Find where the given text appears and provide that cell's center as [x, y] coordinate. 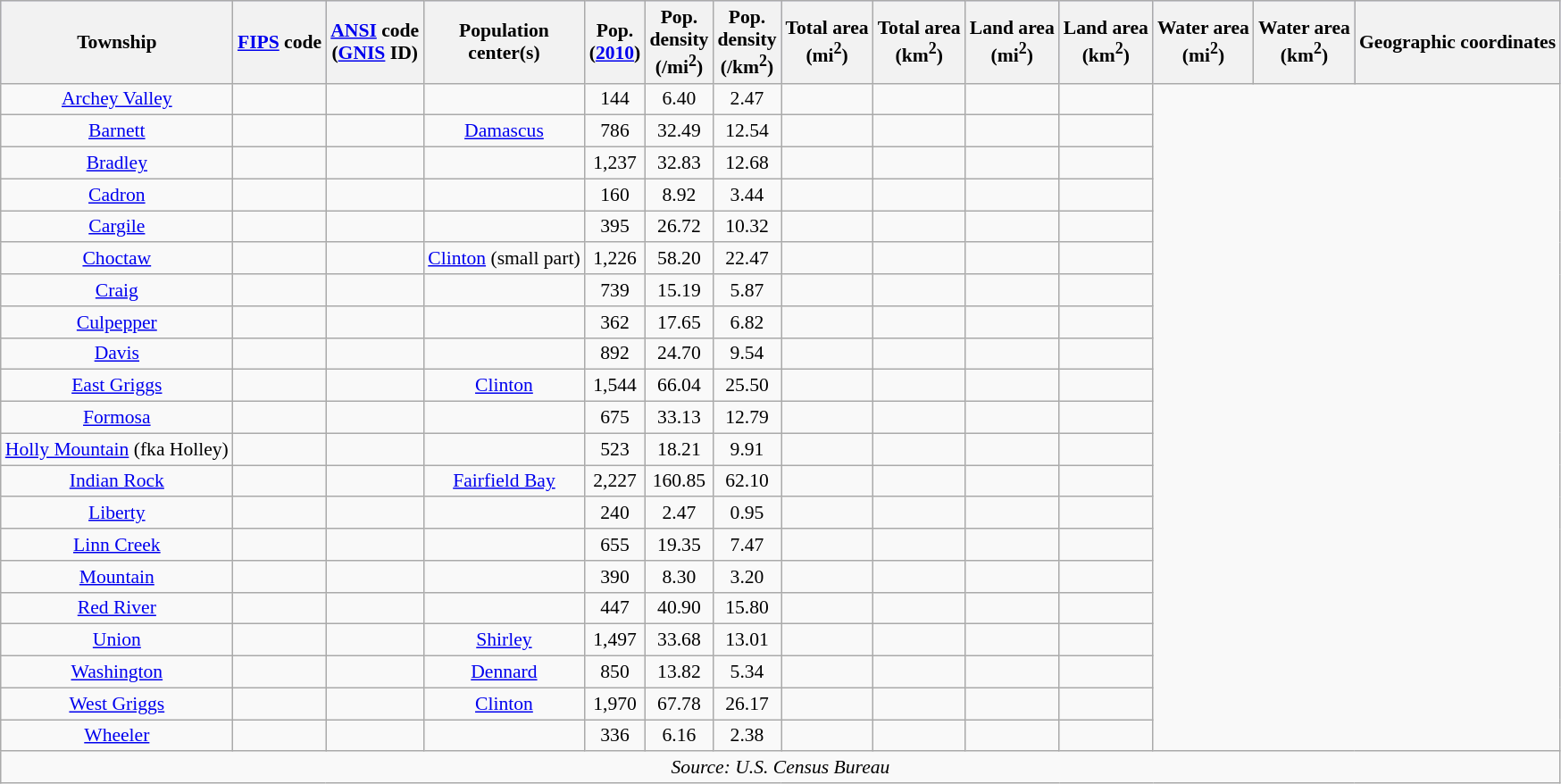
FIPS code [280, 42]
1,970 [615, 704]
32.83 [679, 163]
Pop.density(/km2) [747, 42]
Fairfield Bay [504, 481]
13.82 [679, 672]
18.21 [679, 449]
67.78 [679, 704]
Dennard [504, 672]
24.70 [679, 354]
12.79 [747, 418]
32.49 [679, 131]
Washington [117, 672]
ANSI code(GNIS ID) [375, 42]
Holly Mountain (fka Holley) [117, 449]
Geographic coordinates [1457, 42]
Bradley [117, 163]
Pop.density(/mi2) [679, 42]
15.19 [679, 290]
6.82 [747, 322]
655 [615, 545]
Liberty [117, 513]
62.10 [747, 481]
25.50 [747, 386]
Pop.(2010) [615, 42]
1,226 [615, 259]
5.34 [747, 672]
Wheeler [117, 736]
Barnett [117, 131]
240 [615, 513]
1,497 [615, 640]
Total area(km2) [920, 42]
362 [615, 322]
Total area(mi2) [827, 42]
Linn Creek [117, 545]
395 [615, 227]
40.90 [679, 608]
Water area(km2) [1304, 42]
9.54 [747, 354]
Davis [117, 354]
Cargile [117, 227]
8.30 [679, 577]
144 [615, 99]
Union [117, 640]
3.20 [747, 577]
7.47 [747, 545]
447 [615, 608]
15.80 [747, 608]
Choctaw [117, 259]
Formosa [117, 418]
739 [615, 290]
Cadron [117, 195]
Indian Rock [117, 481]
2.38 [747, 736]
West Griggs [117, 704]
13.01 [747, 640]
33.13 [679, 418]
Source: U.S. Census Bureau [780, 768]
3.44 [747, 195]
17.65 [679, 322]
336 [615, 736]
Craig [117, 290]
26.17 [747, 704]
Damascus [504, 131]
390 [615, 577]
Water area(mi2) [1204, 42]
26.72 [679, 227]
786 [615, 131]
Populationcenter(s) [504, 42]
19.35 [679, 545]
Mountain [117, 577]
12.68 [747, 163]
9.91 [747, 449]
10.32 [747, 227]
East Griggs [117, 386]
523 [615, 449]
892 [615, 354]
8.92 [679, 195]
1,544 [615, 386]
675 [615, 418]
1,237 [615, 163]
Culpepper [117, 322]
66.04 [679, 386]
160 [615, 195]
160.85 [679, 481]
Land area(km2) [1106, 42]
Land area(mi2) [1013, 42]
58.20 [679, 259]
850 [615, 672]
0.95 [747, 513]
6.16 [679, 736]
Shirley [504, 640]
5.87 [747, 290]
Archey Valley [117, 99]
Township [117, 42]
Clinton (small part) [504, 259]
Red River [117, 608]
33.68 [679, 640]
22.47 [747, 259]
2,227 [615, 481]
12.54 [747, 131]
6.40 [679, 99]
